Provide the [x, y] coordinate of the cell's center where the given text is located.  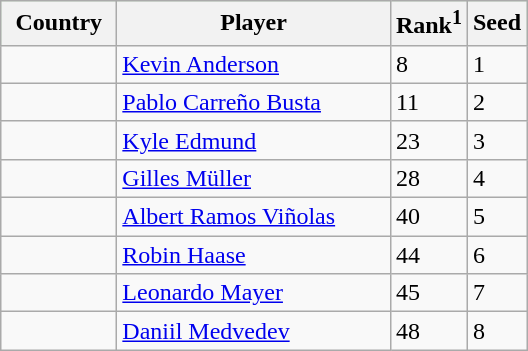
Daniil Medvedev [254, 331]
Albert Ramos Viñolas [254, 217]
45 [428, 293]
3 [496, 140]
Robin Haase [254, 255]
Gilles Müller [254, 178]
44 [428, 255]
Player [254, 24]
28 [428, 178]
Pablo Carreño Busta [254, 102]
Rank1 [428, 24]
7 [496, 293]
23 [428, 140]
Seed [496, 24]
2 [496, 102]
1 [496, 64]
4 [496, 178]
Country [59, 24]
Kevin Anderson [254, 64]
Kyle Edmund [254, 140]
11 [428, 102]
5 [496, 217]
6 [496, 255]
40 [428, 217]
Leonardo Mayer [254, 293]
48 [428, 331]
